For the text-containing cell, return its midpoint in (x, y) coordinate format. 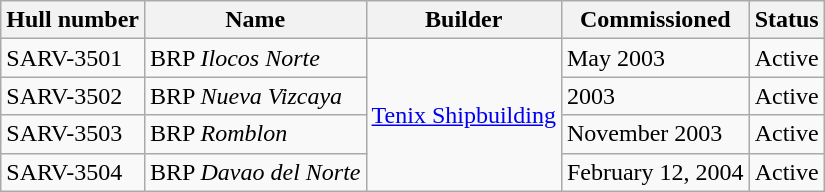
Status (786, 20)
SARV-3501 (73, 58)
2003 (655, 96)
February 12, 2004 (655, 172)
Name (256, 20)
BRP Ilocos Norte (256, 58)
Hull number (73, 20)
Tenix Shipbuilding (464, 115)
SARV-3503 (73, 134)
November 2003 (655, 134)
May 2003 (655, 58)
SARV-3504 (73, 172)
Commissioned (655, 20)
BRP Romblon (256, 134)
Builder (464, 20)
SARV-3502 (73, 96)
BRP Nueva Vizcaya (256, 96)
BRP Davao del Norte (256, 172)
